Extract the (X, Y) coordinate from the center of the cell holding the provided text.  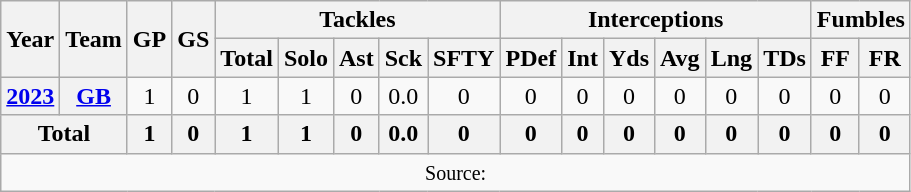
Tackles (358, 20)
Int (583, 58)
Team (94, 39)
2023 (30, 96)
Interceptions (656, 20)
GB (94, 96)
Lng (731, 58)
Sck (403, 58)
Fumbles (860, 20)
GP (149, 39)
Avg (680, 58)
FF (835, 58)
Source: (456, 172)
Yds (628, 58)
PDef (531, 58)
Year (30, 39)
SFTY (464, 58)
Ast (356, 58)
GS (194, 39)
FR (884, 58)
Solo (306, 58)
TDs (785, 58)
